From the cell containing the given text, extract its center point as [X, Y] coordinate. 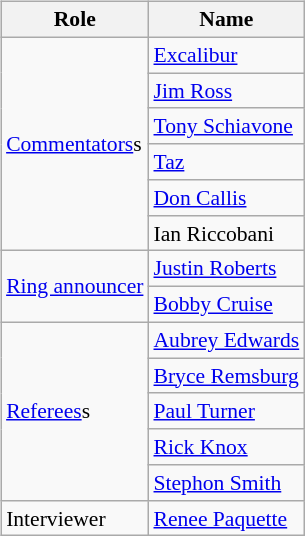
Excalibur [226, 55]
Jim Ross [226, 91]
Rick Knox [226, 447]
Tony Schiavone [226, 126]
Paul Turner [226, 411]
Role [74, 20]
Ring announcer [74, 286]
Bryce Remsburg [226, 376]
Justin Roberts [226, 269]
Stephon Smith [226, 483]
Interviewer [74, 518]
Commentatorss [74, 144]
Don Callis [226, 198]
Renee Paquette [226, 518]
Name [226, 20]
Ian Riccobani [226, 233]
Aubrey Edwards [226, 340]
Taz [226, 162]
Bobby Cruise [226, 305]
Refereess [74, 411]
